From the cell containing the given text, extract its center point as (x, y) coordinate. 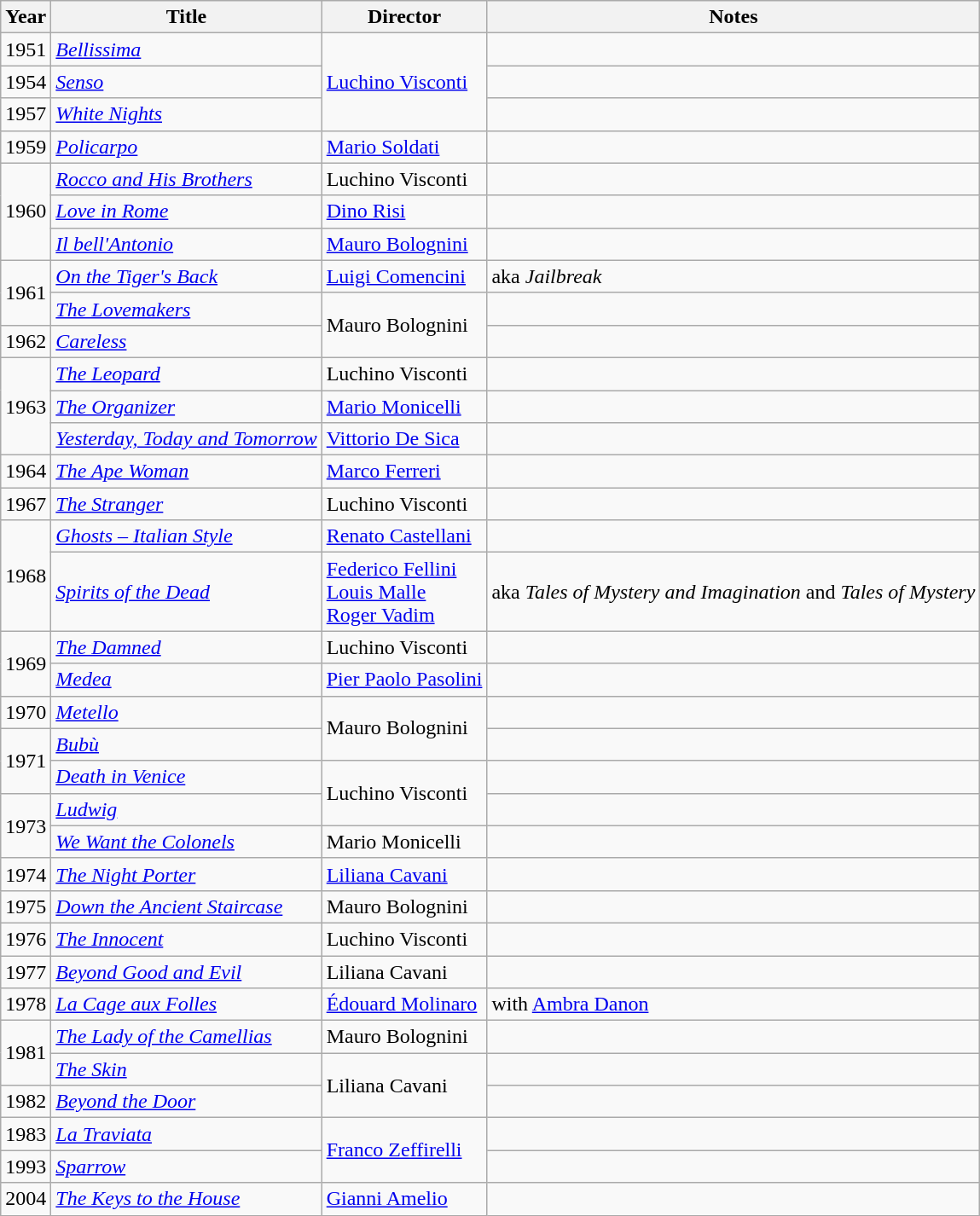
Medea (186, 680)
White Nights (186, 114)
1960 (26, 211)
The Organizer (186, 407)
1976 (26, 939)
The Ape Woman (186, 472)
with Ambra Danon (734, 1005)
La Cage aux Folles (186, 1005)
Marco Ferreri (404, 472)
Mario Soldati (404, 147)
1959 (26, 147)
Renato Castellani (404, 536)
1969 (26, 663)
2004 (26, 1199)
Ghosts – Italian Style (186, 536)
Notes (734, 17)
1973 (26, 825)
Ludwig (186, 809)
1982 (26, 1102)
1967 (26, 504)
Beyond Good and Evil (186, 971)
Spirits of the Dead (186, 592)
Policarpo (186, 147)
1954 (26, 82)
The Damned (186, 647)
Édouard Molinaro (404, 1005)
Dino Risi (404, 211)
Down the Ancient Staircase (186, 906)
The Lovemakers (186, 309)
1963 (26, 406)
The Lady of the Camellias (186, 1037)
Rocco and His Brothers (186, 179)
1968 (26, 576)
The Innocent (186, 939)
The Skin (186, 1069)
Bubù (186, 744)
Yesterday, Today and Tomorrow (186, 439)
Careless (186, 341)
Bellissima (186, 49)
Metello (186, 712)
1962 (26, 341)
Franco Zeffirelli (404, 1150)
On the Tiger's Back (186, 276)
The Stranger (186, 504)
aka Jailbreak (734, 276)
Pier Paolo Pasolini (404, 680)
We Want the Colonels (186, 842)
Love in Rome (186, 211)
1974 (26, 874)
The Night Porter (186, 874)
Sparrow (186, 1167)
1971 (26, 761)
aka Tales of Mystery and Imagination and Tales of Mystery (734, 592)
Director (404, 17)
1961 (26, 292)
1993 (26, 1167)
1977 (26, 971)
The Leopard (186, 373)
1964 (26, 472)
1957 (26, 114)
Beyond the Door (186, 1102)
1951 (26, 49)
1975 (26, 906)
Gianni Amelio (404, 1199)
Il bell'Antonio (186, 244)
Title (186, 17)
Federico FelliniLouis MalleRoger Vadim (404, 592)
Year (26, 17)
Death in Venice (186, 777)
1983 (26, 1134)
La Traviata (186, 1134)
1981 (26, 1053)
1978 (26, 1005)
Luigi Comencini (404, 276)
1970 (26, 712)
The Keys to the House (186, 1199)
Senso (186, 82)
Vittorio De Sica (404, 439)
